From the cell containing the given text, extract its center point as (X, Y) coordinate. 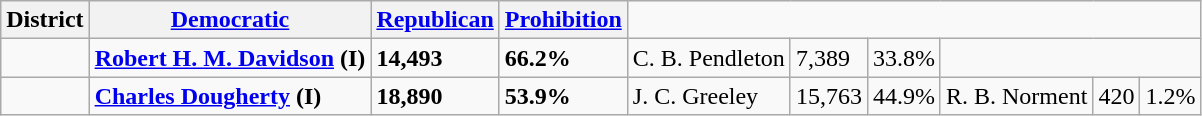
7,389 (828, 58)
Democratic (230, 20)
420 (1116, 96)
Prohibition (563, 20)
15,763 (828, 96)
Robert H. M. Davidson (I) (230, 58)
Charles Dougherty (I) (230, 96)
66.2% (563, 58)
18,890 (435, 96)
14,493 (435, 58)
District (45, 20)
33.8% (904, 58)
R. B. Norment (1016, 96)
C. B. Pendleton (708, 58)
J. C. Greeley (708, 96)
1.2% (1170, 96)
Republican (435, 20)
44.9% (904, 96)
53.9% (563, 96)
